Provide the [x, y] coordinate of the cell's center where the given text is located.  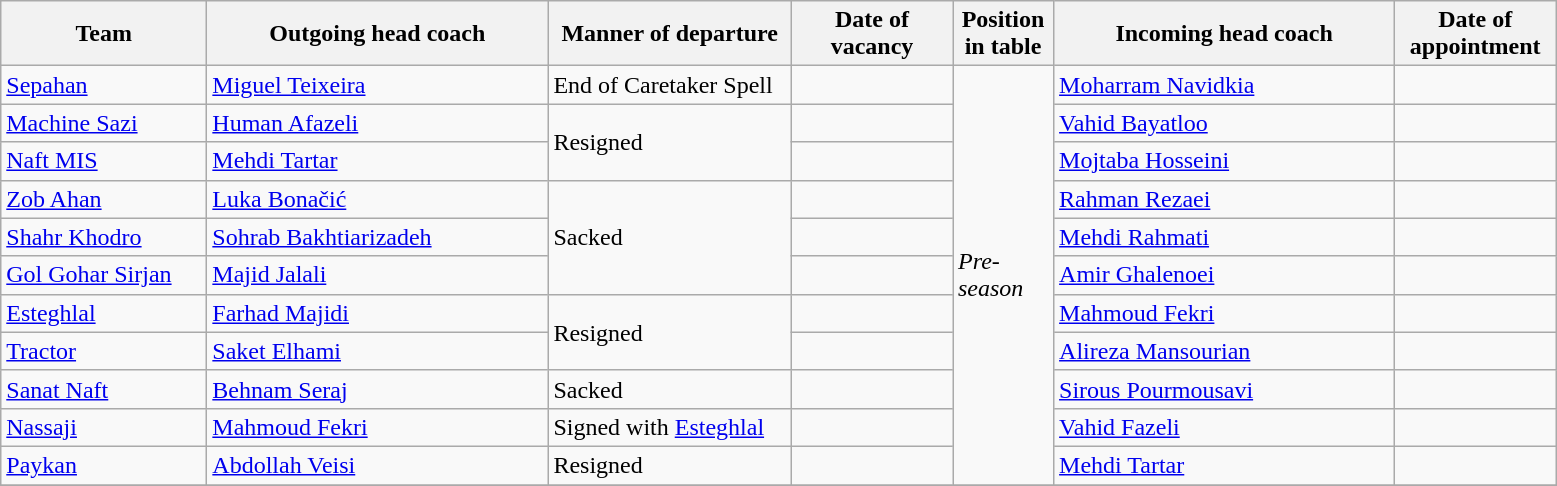
Machine Sazi [104, 123]
Date of vacancy [872, 34]
Mojtaba Hosseini [1224, 161]
Incoming head coach [1224, 34]
Amir Ghalenoei [1224, 275]
Position in table [1002, 34]
Human Afazeli [378, 123]
Farhad Majidi [378, 313]
Luka Bonačić [378, 199]
Gol Gohar Sirjan [104, 275]
Saket Elhami [378, 351]
Majid Jalali [378, 275]
Date of appointment [1476, 34]
Miguel Teixeira [378, 85]
Mehdi Rahmati [1224, 237]
Behnam Seraj [378, 389]
Team [104, 34]
Vahid Fazeli [1224, 427]
Outgoing head coach [378, 34]
Nassaji [104, 427]
Manner of departure [670, 34]
Zob Ahan [104, 199]
Sirous Pourmousavi [1224, 389]
Sanat Naft [104, 389]
Paykan [104, 465]
End of Caretaker Spell [670, 85]
Esteghlal [104, 313]
Tractor [104, 351]
Naft MIS [104, 161]
Rahman Rezaei [1224, 199]
Moharram Navidkia [1224, 85]
Shahr Khodro [104, 237]
Signed with Esteghlal [670, 427]
Vahid Bayatloo [1224, 123]
Alireza Mansourian [1224, 351]
Sepahan [104, 85]
Sohrab Bakhtiarizadeh [378, 237]
Abdollah Veisi [378, 465]
Pre-season [1002, 276]
